Capture the cell that displays the provided text and extract its (x, y) central coordinate. 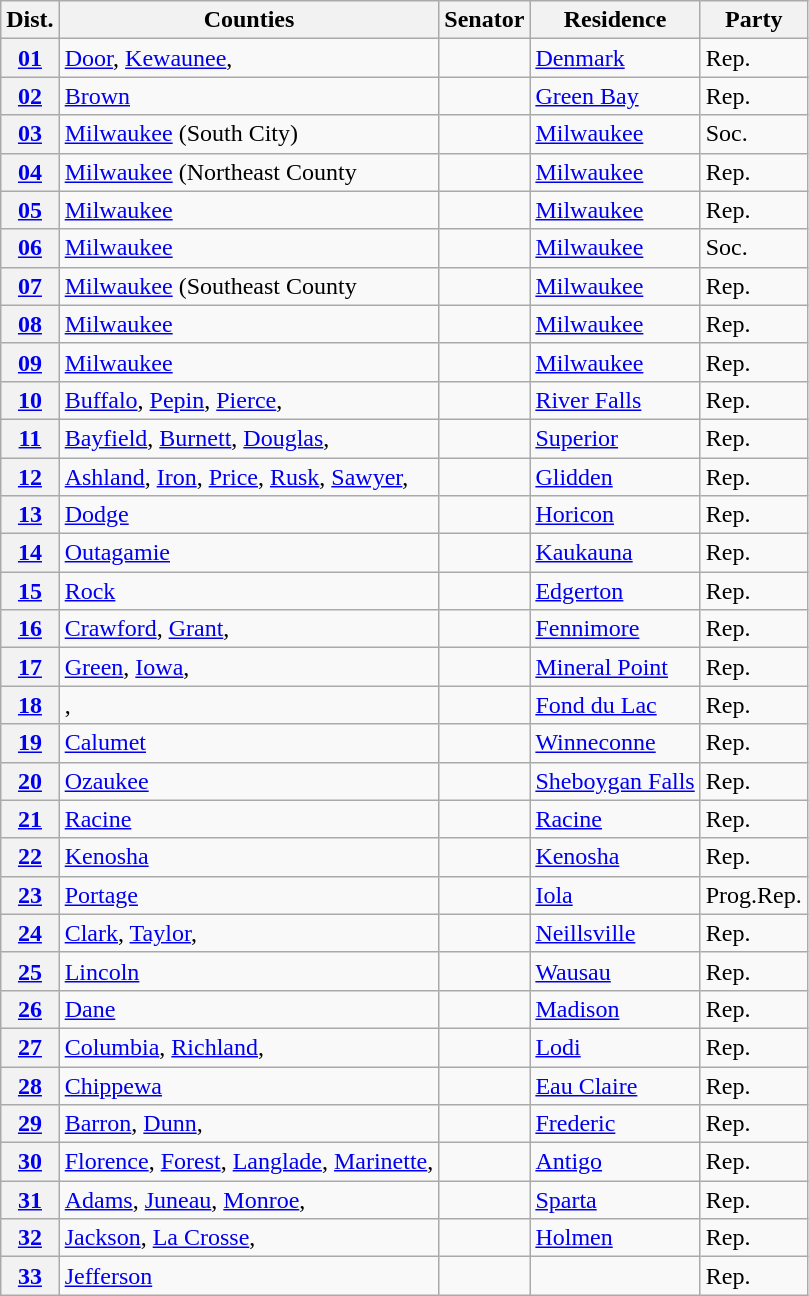
19 (30, 743)
Horicon (615, 515)
Kaukauna (615, 553)
Milwaukee (South City) (249, 134)
Fond du Lac (615, 705)
Brown (249, 96)
24 (30, 933)
Milwaukee (Northeast County (249, 172)
Adams, Juneau, Monroe, (249, 1200)
03 (30, 134)
13 (30, 515)
Barron, Dunn, (249, 1124)
Ashland, Iron, Price, Rusk, Sawyer, (249, 477)
Buffalo, Pepin, Pierce, (249, 400)
Lodi (615, 1047)
Sheboygan Falls (615, 781)
Jackson, La Crosse, (249, 1238)
Glidden (615, 477)
Wausau (615, 971)
Fennimore (615, 629)
Calumet (249, 743)
20 (30, 781)
Outagamie (249, 553)
Party (754, 20)
30 (30, 1162)
06 (30, 248)
Winneconne (615, 743)
Door, Kewaunee, (249, 58)
27 (30, 1047)
Mineral Point (615, 667)
Frederic (615, 1124)
01 (30, 58)
Edgerton (615, 591)
Sparta (615, 1200)
21 (30, 819)
Eau Claire (615, 1085)
Portage (249, 895)
River Falls (615, 400)
32 (30, 1238)
10 (30, 400)
07 (30, 286)
Green, Iowa, (249, 667)
12 (30, 477)
25 (30, 971)
16 (30, 629)
Chippewa (249, 1085)
31 (30, 1200)
11 (30, 438)
08 (30, 324)
15 (30, 591)
29 (30, 1124)
Florence, Forest, Langlade, Marinette, (249, 1162)
17 (30, 667)
28 (30, 1085)
Dodge (249, 515)
Rock (249, 591)
Residence (615, 20)
09 (30, 362)
23 (30, 895)
Crawford, Grant, (249, 629)
Lincoln (249, 971)
04 (30, 172)
Madison (615, 1009)
Columbia, Richland, (249, 1047)
Ozaukee (249, 781)
, (249, 705)
Counties (249, 20)
Denmark (615, 58)
26 (30, 1009)
Iola (615, 895)
Superior (615, 438)
02 (30, 96)
Clark, Taylor, (249, 933)
Dist. (30, 20)
14 (30, 553)
Neillsville (615, 933)
Green Bay (615, 96)
Jefferson (249, 1276)
Dane (249, 1009)
Bayfield, Burnett, Douglas, (249, 438)
Senator (484, 20)
Milwaukee (Southeast County (249, 286)
Holmen (615, 1238)
18 (30, 705)
Antigo (615, 1162)
22 (30, 857)
05 (30, 210)
33 (30, 1276)
Prog.Rep. (754, 895)
